Return the (X, Y) coordinate for the center point of the cell that contains the specified text.  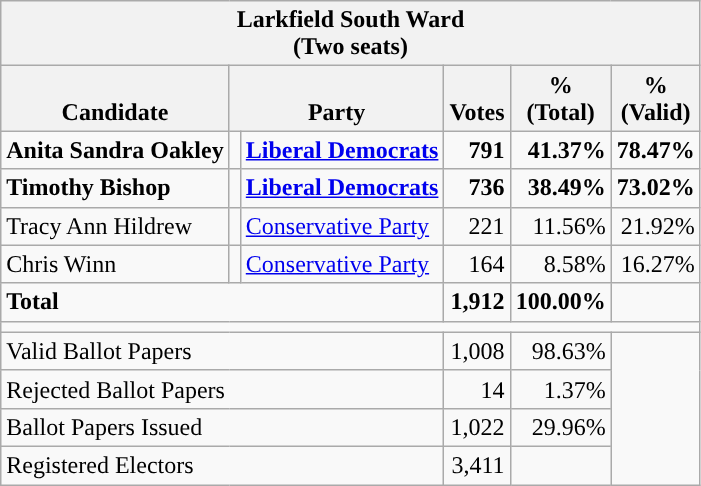
791 (477, 150)
Chris Winn (115, 264)
11.56% (560, 226)
1.37% (560, 389)
100.00% (560, 302)
Ballot Papers Issued (222, 427)
3,411 (477, 465)
Rejected Ballot Papers (222, 389)
21.92% (656, 226)
%(Valid) (656, 98)
736 (477, 188)
38.49% (560, 188)
14 (477, 389)
16.27% (656, 264)
98.63% (560, 351)
Larkfield South Ward(Two seats) (350, 34)
Valid Ballot Papers (222, 351)
1,008 (477, 351)
Total (222, 302)
Anita Sandra Oakley (115, 150)
1,022 (477, 427)
164 (477, 264)
8.58% (560, 264)
Votes (477, 98)
1,912 (477, 302)
Timothy Bishop (115, 188)
Registered Electors (222, 465)
Tracy Ann Hildrew (115, 226)
Party (336, 98)
221 (477, 226)
29.96% (560, 427)
73.02% (656, 188)
41.37% (560, 150)
%(Total) (560, 98)
78.47% (656, 150)
Candidate (115, 98)
